For the text-containing cell, return its midpoint in (X, Y) coordinate format. 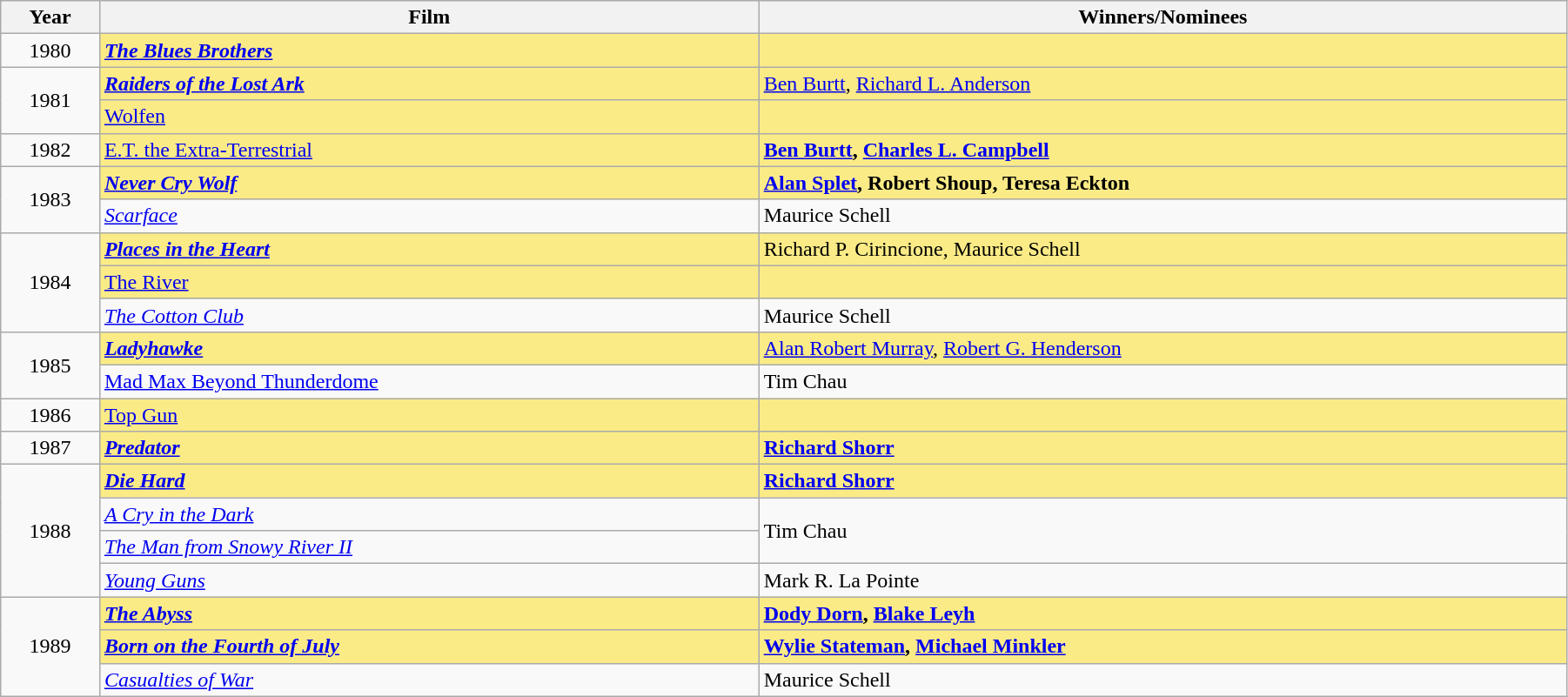
Places in the Heart (429, 249)
Ladyhawke (429, 348)
The Blues Brothers (429, 50)
The Cotton Club (429, 315)
1986 (50, 415)
Ben Burtt, Richard L. Anderson (1163, 84)
Alan Splet, Robert Shoup, Teresa Eckton (1163, 183)
Wolfen (429, 117)
Richard P. Cirincione, Maurice Schell (1163, 249)
The River (429, 282)
Casualties of War (429, 680)
The Man from Snowy River II (429, 547)
1985 (50, 365)
The Abyss (429, 613)
1982 (50, 150)
Predator (429, 448)
Wylie Stateman, Michael Minkler (1163, 647)
1984 (50, 282)
E.T. the Extra-Terrestrial (429, 150)
Winners/Nominees (1163, 17)
Mad Max Beyond Thunderdome (429, 381)
1983 (50, 199)
1987 (50, 448)
Ben Burtt, Charles L. Campbell (1163, 150)
Film (429, 17)
Dody Dorn, Blake Leyh (1163, 613)
Raiders of the Lost Ark (429, 84)
1988 (50, 531)
A Cry in the Dark (429, 514)
Top Gun (429, 415)
Young Guns (429, 580)
Die Hard (429, 481)
1981 (50, 100)
Scarface (429, 216)
Alan Robert Murray, Robert G. Henderson (1163, 348)
Year (50, 17)
1989 (50, 647)
1980 (50, 50)
Never Cry Wolf (429, 183)
Born on the Fourth of July (429, 647)
Mark R. La Pointe (1163, 580)
